Return the [X, Y] coordinate for the center point of the cell that contains the specified text.  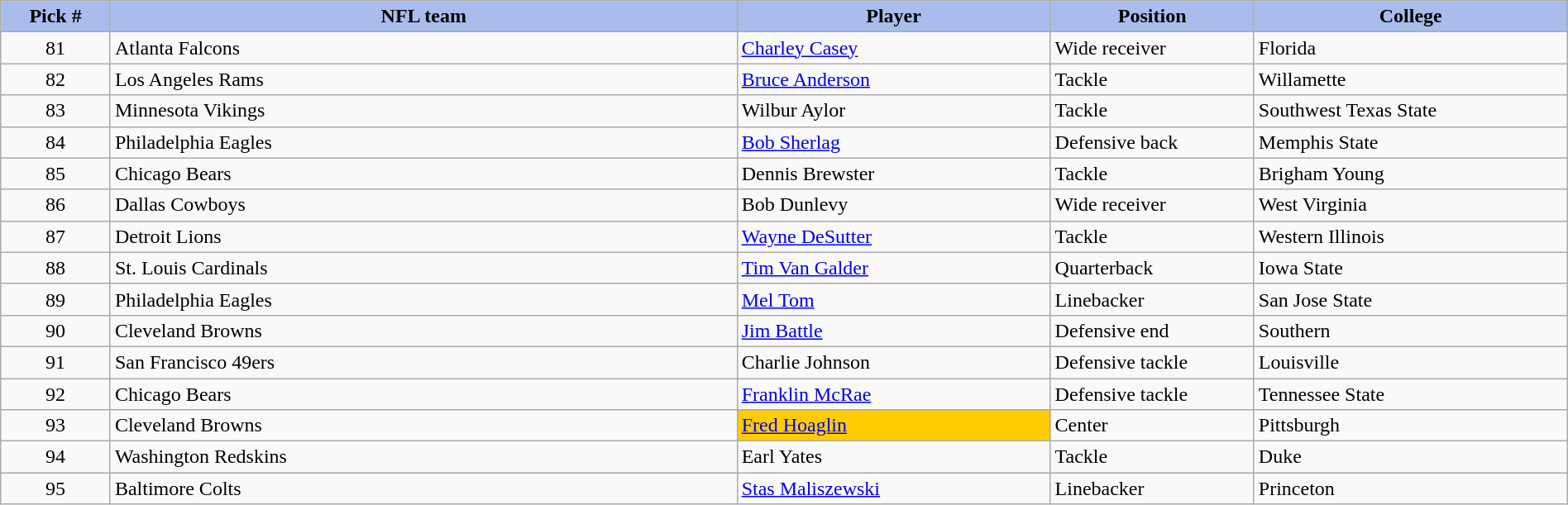
Wayne DeSutter [893, 236]
Fred Hoaglin [893, 426]
Pittsburgh [1411, 426]
Florida [1411, 48]
West Virginia [1411, 205]
Earl Yates [893, 457]
Southwest Texas State [1411, 111]
San Francisco 49ers [423, 362]
Bruce Anderson [893, 79]
Mel Tom [893, 299]
Washington Redskins [423, 457]
Wilbur Aylor [893, 111]
94 [56, 457]
84 [56, 142]
Position [1152, 17]
Player [893, 17]
86 [56, 205]
Defensive end [1152, 331]
Tennessee State [1411, 394]
Willamette [1411, 79]
College [1411, 17]
Pick # [56, 17]
San Jose State [1411, 299]
Franklin McRae [893, 394]
92 [56, 394]
Southern [1411, 331]
Iowa State [1411, 268]
Bob Sherlag [893, 142]
93 [56, 426]
Brigham Young [1411, 174]
85 [56, 174]
Louisville [1411, 362]
Atlanta Falcons [423, 48]
Dennis Brewster [893, 174]
St. Louis Cardinals [423, 268]
Detroit Lions [423, 236]
90 [56, 331]
Memphis State [1411, 142]
Duke [1411, 457]
Minnesota Vikings [423, 111]
Baltimore Colts [423, 488]
81 [56, 48]
Dallas Cowboys [423, 205]
Stas Maliszewski [893, 488]
Western Illinois [1411, 236]
NFL team [423, 17]
Center [1152, 426]
89 [56, 299]
Charlie Johnson [893, 362]
87 [56, 236]
Princeton [1411, 488]
Quarterback [1152, 268]
Tim Van Galder [893, 268]
82 [56, 79]
88 [56, 268]
83 [56, 111]
95 [56, 488]
Charley Casey [893, 48]
Los Angeles Rams [423, 79]
Jim Battle [893, 331]
91 [56, 362]
Defensive back [1152, 142]
Bob Dunlevy [893, 205]
